Extract the [X, Y] coordinate from the center of the cell holding the provided text.  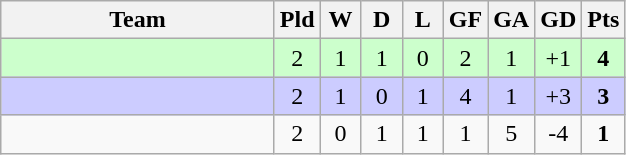
Team [138, 20]
5 [512, 134]
GA [512, 20]
D [382, 20]
+3 [558, 96]
3 [604, 96]
W [340, 20]
GF [465, 20]
-4 [558, 134]
GD [558, 20]
Pld [297, 20]
L [422, 20]
Pts [604, 20]
+1 [558, 58]
